Search for the cell housing the specified text and yield its [X, Y] center coordinate. 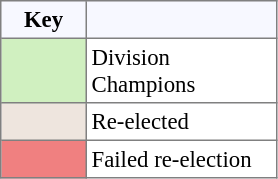
Re-elected [181, 122]
Key [44, 20]
Failed re-election [181, 159]
Division Champions [181, 70]
